For the text-containing cell, return its midpoint in (X, Y) coordinate format. 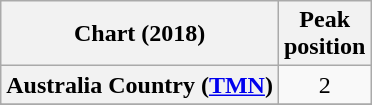
2 (324, 85)
Australia Country (TMN) (140, 85)
Chart (2018) (140, 34)
Peakposition (324, 34)
